Output the [x, y] coordinate of the center of the cell containing the given text.  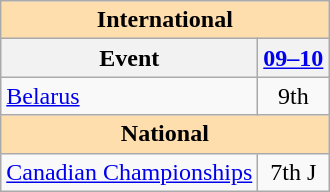
Event [130, 58]
7th J [294, 172]
Canadian Championships [130, 172]
International [165, 20]
National [165, 134]
Belarus [130, 96]
09–10 [294, 58]
9th [294, 96]
